Search for the cell housing the specified text and yield its (X, Y) center coordinate. 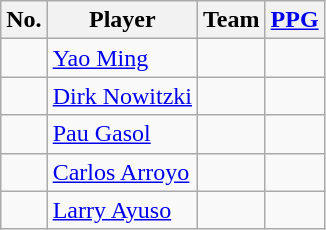
Player (122, 20)
Pau Gasol (122, 134)
PPG (294, 20)
Larry Ayuso (122, 210)
Dirk Nowitzki (122, 96)
Carlos Arroyo (122, 172)
No. (24, 20)
Yao Ming (122, 58)
Team (232, 20)
